Detect which cell encompasses the target text, then output its (X, Y) center coordinate. 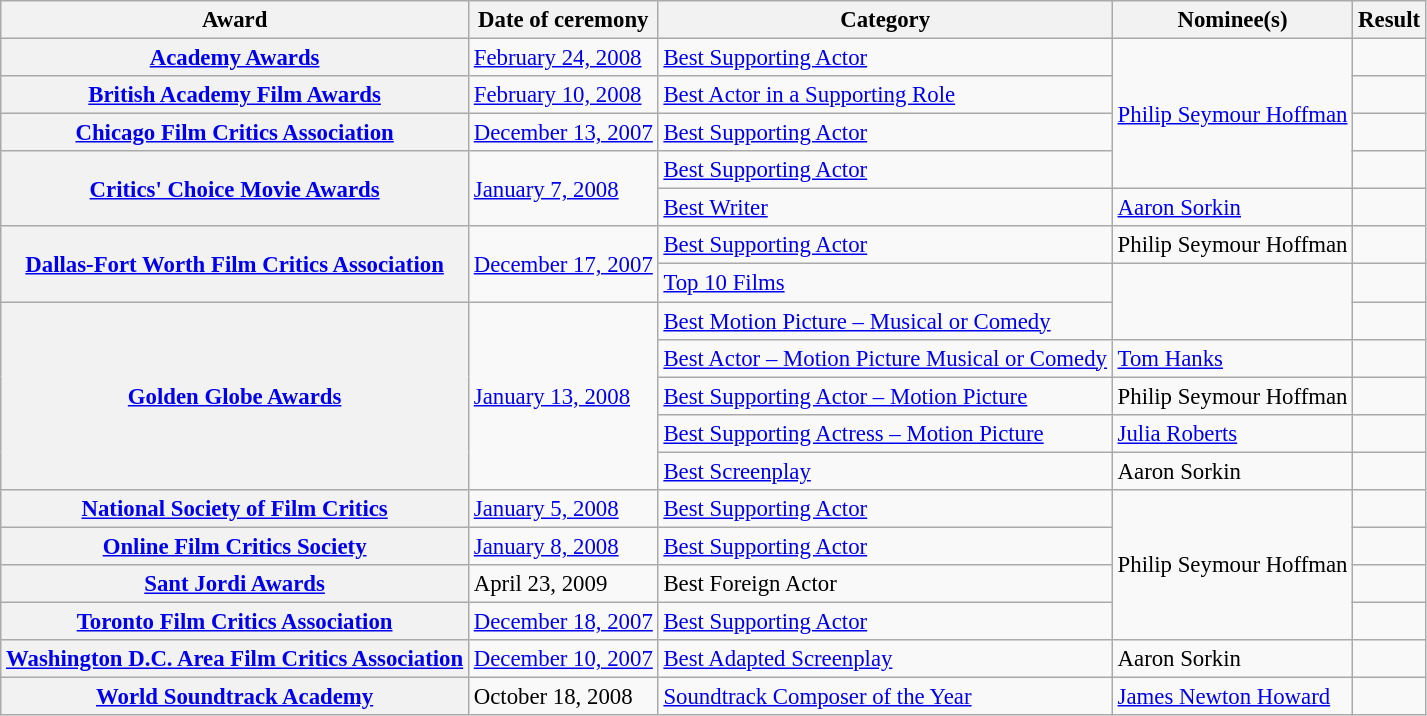
Critics' Choice Movie Awards (235, 188)
Academy Awards (235, 58)
December 10, 2007 (563, 659)
Golden Globe Awards (235, 396)
Best Actor – Motion Picture Musical or Comedy (885, 358)
Best Actor in a Supporting Role (885, 95)
Best Writer (885, 208)
Best Adapted Screenplay (885, 659)
Top 10 Films (885, 283)
British Academy Film Awards (235, 95)
Chicago Film Critics Association (235, 133)
Category (885, 20)
January 7, 2008 (563, 188)
December 13, 2007 (563, 133)
December 17, 2007 (563, 264)
Soundtrack Composer of the Year (885, 697)
Tom Hanks (1232, 358)
February 10, 2008 (563, 95)
Award (235, 20)
April 23, 2009 (563, 584)
Date of ceremony (563, 20)
January 13, 2008 (563, 396)
October 18, 2008 (563, 697)
Best Supporting Actor – Motion Picture (885, 396)
Washington D.C. Area Film Critics Association (235, 659)
Best Foreign Actor (885, 584)
Best Supporting Actress – Motion Picture (885, 433)
Sant Jordi Awards (235, 584)
Nominee(s) (1232, 20)
Toronto Film Critics Association (235, 621)
February 24, 2008 (563, 58)
James Newton Howard (1232, 697)
Dallas-Fort Worth Film Critics Association (235, 264)
Best Screenplay (885, 471)
January 5, 2008 (563, 509)
Result (1390, 20)
Best Motion Picture – Musical or Comedy (885, 321)
December 18, 2007 (563, 621)
January 8, 2008 (563, 546)
Online Film Critics Society (235, 546)
Julia Roberts (1232, 433)
National Society of Film Critics (235, 509)
World Soundtrack Academy (235, 697)
